Pinpoint the cell where the given text exists, returning its (x, y) midpoint coordinate. 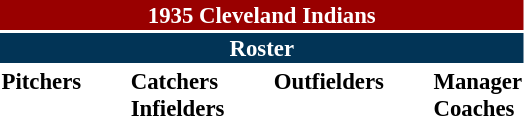
1935 Cleveland Indians (262, 15)
Roster (262, 48)
